Pinpoint the cell where the given text exists, returning its [x, y] midpoint coordinate. 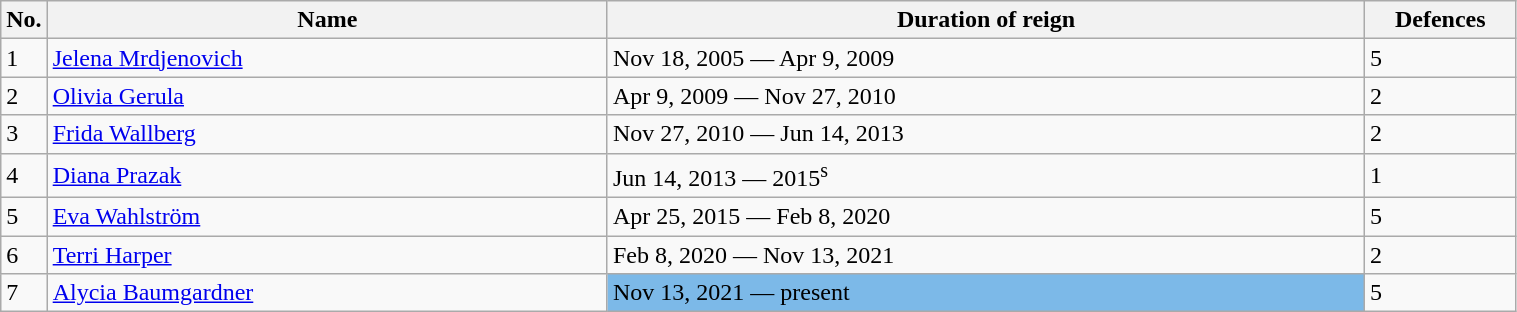
Frida Wallberg [327, 134]
7 [24, 293]
Jelena Mrdjenovich [327, 58]
Nov 27, 2010 — Jun 14, 2013 [986, 134]
Duration of reign [986, 20]
Eva Wahlström [327, 217]
Apr 9, 2009 — Nov 27, 2010 [986, 96]
No. [24, 20]
Feb 8, 2020 — Nov 13, 2021 [986, 255]
Nov 13, 2021 — present [986, 293]
4 [24, 176]
Alycia Baumgardner [327, 293]
Apr 25, 2015 — Feb 8, 2020 [986, 217]
Olivia Gerula [327, 96]
6 [24, 255]
Terri Harper [327, 255]
3 [24, 134]
Name [327, 20]
Defences [1441, 20]
Jun 14, 2013 — 2015s [986, 176]
Nov 18, 2005 — Apr 9, 2009 [986, 58]
Diana Prazak [327, 176]
